Return the (x, y) coordinate for the center point of the cell that contains the specified text.  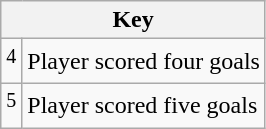
4 (12, 62)
Key (134, 20)
Player scored five goals (144, 106)
Player scored four goals (144, 62)
5 (12, 106)
